From the cell containing the given text, extract its center point as (x, y) coordinate. 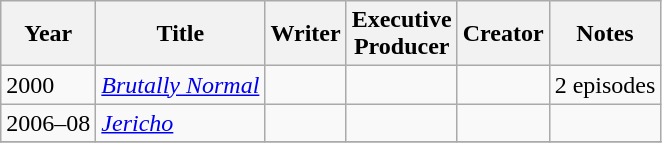
2000 (48, 85)
Title (180, 34)
Notes (605, 34)
Jericho (180, 123)
Year (48, 34)
Writer (306, 34)
Creator (503, 34)
ExecutiveProducer (402, 34)
2 episodes (605, 85)
2006–08 (48, 123)
Brutally Normal (180, 85)
